For the text-containing cell, return its midpoint in (x, y) coordinate format. 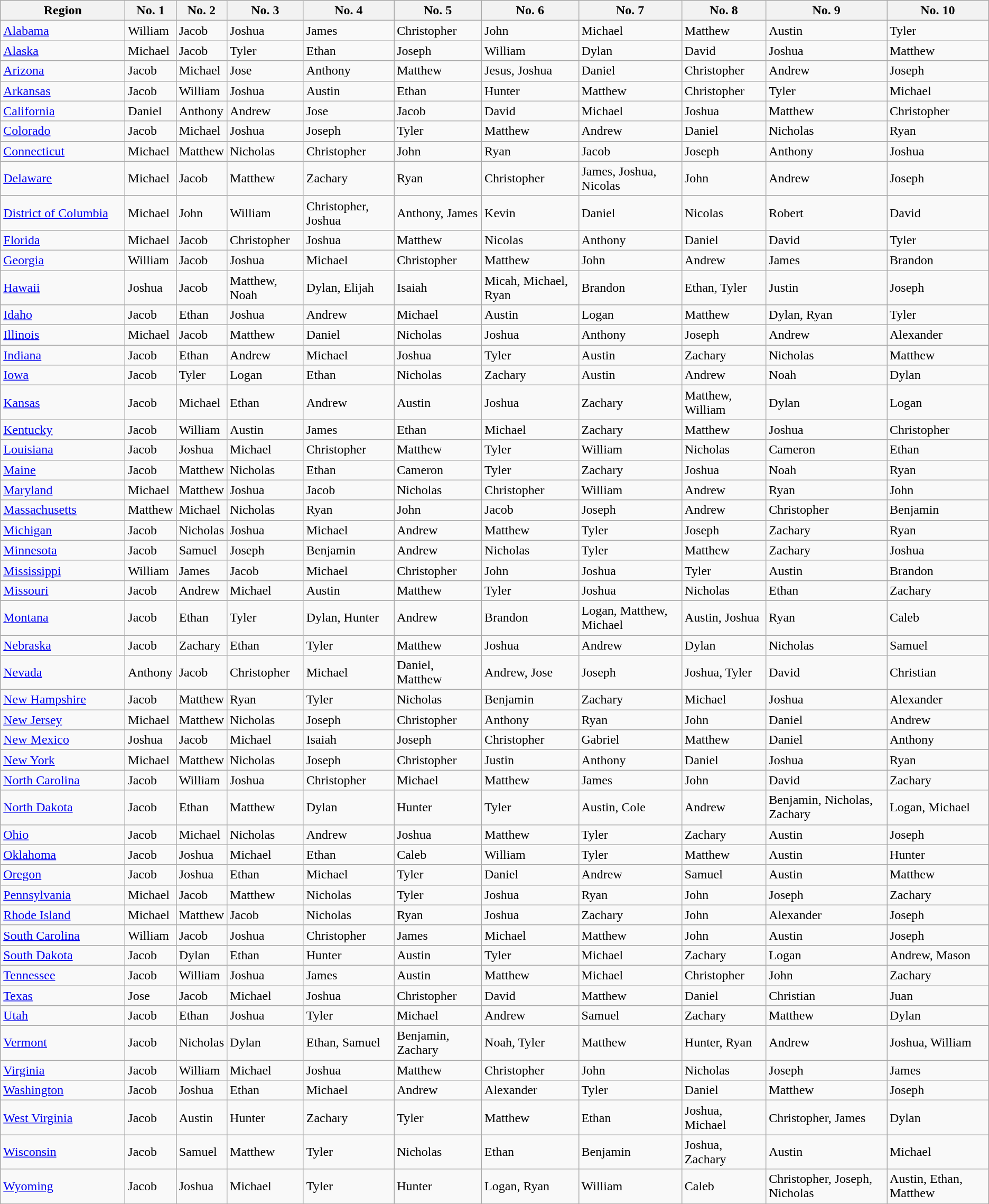
Andrew, Jose (530, 672)
Washington (63, 1090)
Nevada (63, 672)
Austin, Cole (630, 808)
Logan, Ryan (530, 1186)
Connecticut (63, 151)
Logan, Matthew, Michael (630, 617)
Ohio (63, 835)
Oregon (63, 875)
Dylan, Ryan (826, 315)
Dylan, Elijah (349, 288)
Maine (63, 470)
Juan (937, 995)
Louisiana (63, 450)
Mississippi (63, 570)
Massachusetts (63, 510)
Tennessee (63, 975)
Anthony, James (438, 212)
No. 4 (349, 11)
Austin, Joshua (724, 617)
Joshua, Tyler (724, 672)
Utah (63, 1016)
Virginia (63, 1070)
Ethan, Tyler (724, 288)
Benjamin, Zachary (438, 1043)
Ethan, Samuel (349, 1043)
Christopher, Joshua (349, 212)
Benjamin, Nicholas, Zachary (826, 808)
Georgia (63, 260)
No. 2 (201, 11)
Alaska (63, 51)
No. 7 (630, 11)
South Carolina (63, 935)
Joshua, Michael (724, 1117)
Austin, Ethan, Matthew (937, 1186)
Micah, Michael, Ryan (530, 288)
No. 1 (151, 11)
Minnesota (63, 550)
Jesus, Joshua (530, 71)
New York (63, 760)
Maryland (63, 490)
Delaware (63, 179)
Montana (63, 617)
No. 8 (724, 11)
Arizona (63, 71)
Rhode Island (63, 915)
Region (63, 11)
No. 6 (530, 11)
No. 5 (438, 11)
Joshua, William (937, 1043)
Illinois (63, 335)
Oklahoma (63, 855)
New Jersey (63, 720)
Christopher, Joseph, Nicholas (826, 1186)
Hunter, Ryan (724, 1043)
Matthew, William (724, 403)
Dylan, Hunter (349, 617)
Robert (826, 212)
No. 3 (265, 11)
Arkansas (63, 91)
James, Joshua, Nicolas (630, 179)
Hawaii (63, 288)
Noah, Tyler (530, 1043)
Texas (63, 995)
Wyoming (63, 1186)
Nebraska (63, 645)
Kevin (530, 212)
New Mexico (63, 740)
Idaho (63, 315)
Kentucky (63, 430)
Andrew, Mason (937, 955)
California (63, 111)
West Virginia (63, 1117)
North Dakota (63, 808)
South Dakota (63, 955)
Indiana (63, 355)
Florida (63, 240)
No. 9 (826, 11)
Alabama (63, 31)
Vermont (63, 1043)
Christopher, James (826, 1117)
No. 10 (937, 11)
Wisconsin (63, 1152)
Matthew, Noah (265, 288)
Michigan (63, 530)
Gabriel (630, 740)
Pennsylvania (63, 895)
Logan, Michael (937, 808)
District of Columbia (63, 212)
New Hampshire (63, 700)
Kansas (63, 403)
Iowa (63, 375)
Daniel, Matthew (438, 672)
Missouri (63, 590)
Colorado (63, 131)
Joshua, Zachary (724, 1152)
North Carolina (63, 780)
